Locate the cell with the specified text and output its [X, Y] center coordinate. 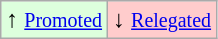
↑ Promoted [54, 20]
↓ Relegated [162, 20]
